Return the (X, Y) coordinate for the center point of the cell that contains the specified text.  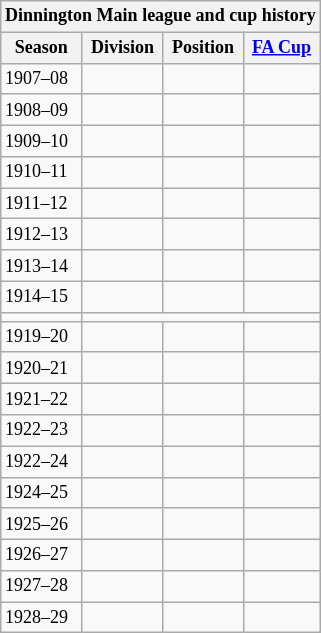
1922–23 (42, 430)
1907–08 (42, 78)
1924–25 (42, 492)
Season (42, 48)
1927–28 (42, 586)
Dinnington Main league and cup history (160, 16)
1922–24 (42, 462)
1909–10 (42, 140)
1921–22 (42, 398)
1908–09 (42, 110)
1919–20 (42, 336)
Division (122, 48)
1911–12 (42, 204)
1926–27 (42, 554)
1925–26 (42, 524)
FA Cup (282, 48)
1928–29 (42, 618)
Position (203, 48)
1914–15 (42, 296)
1920–21 (42, 368)
1910–11 (42, 172)
1912–13 (42, 234)
1913–14 (42, 266)
